Return the [X, Y] coordinate for the center point of the cell that contains the specified text.  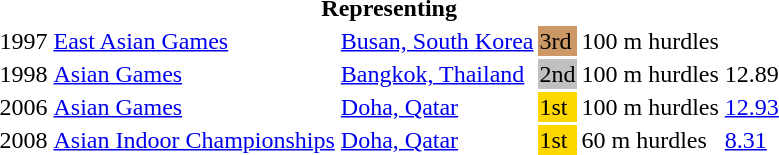
2nd [558, 74]
Busan, South Korea [437, 41]
60 m hurdles [650, 140]
East Asian Games [194, 41]
3rd [558, 41]
Asian Indoor Championships [194, 140]
Bangkok, Thailand [437, 74]
